Extract the [x, y] coordinate from the center of the cell holding the provided text.  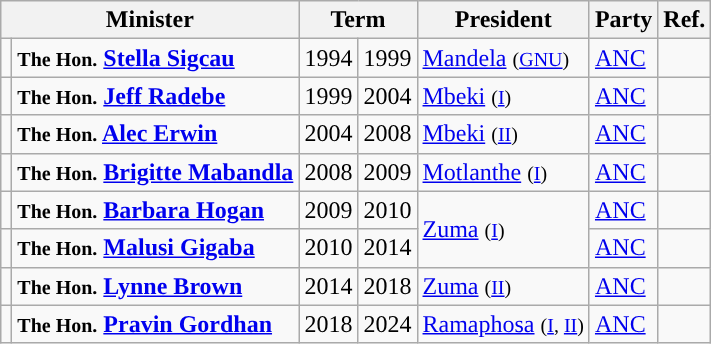
Minister [150, 20]
The Hon. Jeff Radebe [156, 96]
The Hon. Lynne Brown [156, 286]
The Hon. Stella Sigcau [156, 58]
The Hon. Barbara Hogan [156, 210]
The Hon. Malusi Gigaba [156, 248]
Zuma (II) [503, 286]
Zuma (I) [503, 229]
The Hon. Pravin Gordhan [156, 324]
1994 [328, 58]
Ref. [684, 20]
The Hon. Brigitte Mabandla [156, 172]
President [503, 20]
Mbeki (II) [503, 134]
Mbeki (I) [503, 96]
The Hon. Alec Erwin [156, 134]
Mandela (GNU) [503, 58]
Party [623, 20]
Term [358, 20]
Ramaphosa (I, II) [503, 324]
2024 [388, 324]
Motlanthe (I) [503, 172]
